Locate the cell with the specified text and output its [X, Y] center coordinate. 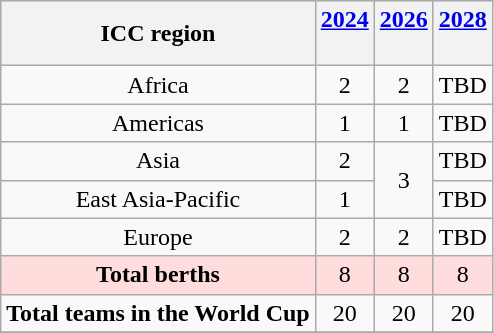
Asia [158, 161]
Total teams in the World Cup [158, 313]
Total berths [158, 275]
2026 [404, 34]
East Asia-Pacific [158, 199]
2028 [462, 34]
Africa [158, 85]
Europe [158, 237]
3 [404, 180]
Americas [158, 123]
ICC region [158, 34]
2024 [344, 34]
